Search for the cell housing the specified text and yield its [x, y] center coordinate. 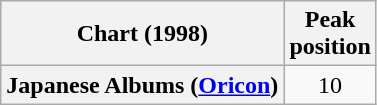
10 [330, 85]
Peak position [330, 34]
Chart (1998) [142, 34]
Japanese Albums (Oricon) [142, 85]
